Search for the cell housing the specified text and yield its [X, Y] center coordinate. 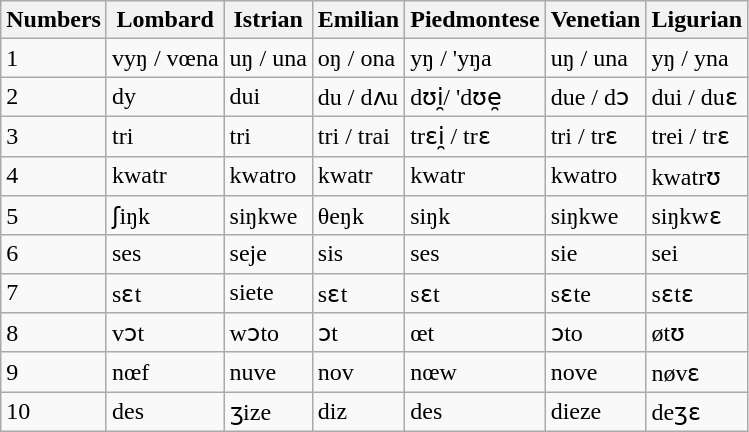
5 [54, 216]
nœf [165, 372]
vɔt [165, 333]
øtʊ [697, 333]
9 [54, 372]
seje [268, 254]
trei / trɛ [697, 136]
dieze [596, 412]
du / dʌu [358, 97]
6 [54, 254]
vyŋ / vœna [165, 58]
siŋkwɛ [697, 216]
10 [54, 412]
siete [268, 293]
4 [54, 176]
sis [358, 254]
nøvɛ [697, 372]
7 [54, 293]
2 [54, 97]
kwatrʊ [697, 176]
Venetian [596, 20]
nœw [475, 372]
Emilian [358, 20]
œt [475, 333]
Numbers [54, 20]
tri / trɛ [596, 136]
8 [54, 333]
sɛte [596, 293]
ɔt [358, 333]
nuve [268, 372]
sei [697, 254]
siŋk [475, 216]
Ligurian [697, 20]
deʒɛ [697, 412]
oŋ / ona [358, 58]
trɛi̯ / trɛ [475, 136]
sɛtɛ [697, 293]
yŋ / yna [697, 58]
1 [54, 58]
wɔto [268, 333]
3 [54, 136]
ʒize [268, 412]
nove [596, 372]
Lombard [165, 20]
Piedmontese [475, 20]
ɔto [596, 333]
sie [596, 254]
Istrian [268, 20]
tri / trai [358, 136]
ʃiŋk [165, 216]
dui / duɛ [697, 97]
yŋ / 'yŋa [475, 58]
dʊi̯/ 'dʊe̯ [475, 97]
dui [268, 97]
due / dɔ [596, 97]
nov [358, 372]
θeŋk [358, 216]
diz [358, 412]
dy [165, 97]
